From the cell containing the given text, extract its center point as (x, y) coordinate. 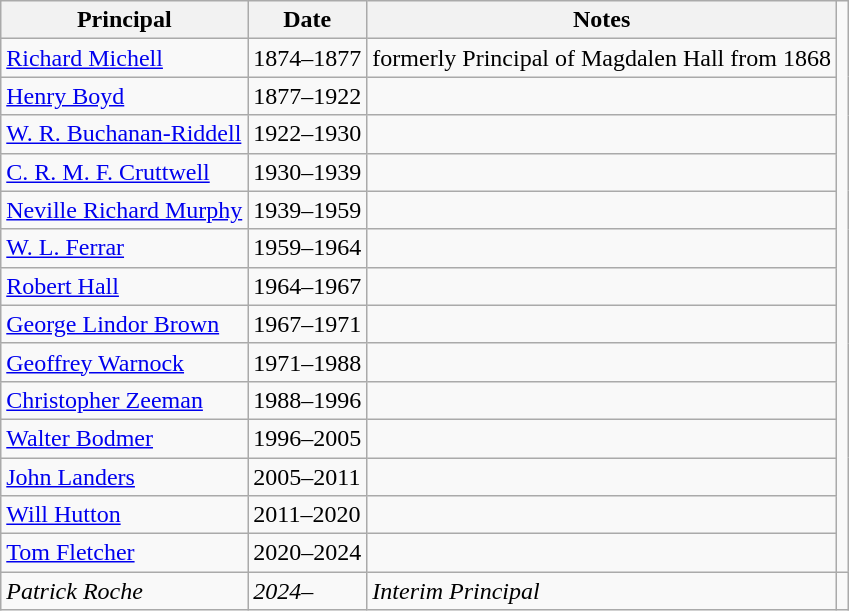
Principal (124, 20)
Richard Michell (124, 58)
2005–2011 (308, 477)
Geoffrey Warnock (124, 362)
1874–1877 (308, 58)
Robert Hall (124, 286)
John Landers (124, 477)
1877–1922 (308, 96)
1922–1930 (308, 134)
1967–1971 (308, 324)
1930–1939 (308, 172)
Henry Boyd (124, 96)
Neville Richard Murphy (124, 210)
1964–1967 (308, 286)
Date (308, 20)
2020–2024 (308, 553)
Walter Bodmer (124, 438)
C. R. M. F. Cruttwell (124, 172)
2024– (308, 591)
W. L. Ferrar (124, 248)
Notes (602, 20)
1959–1964 (308, 248)
Patrick Roche (124, 591)
Tom Fletcher (124, 553)
formerly Principal of Magdalen Hall from 1868 (602, 58)
Will Hutton (124, 515)
Christopher Zeeman (124, 400)
1939–1959 (308, 210)
1988–1996 (308, 400)
W. R. Buchanan-Riddell (124, 134)
Interim Principal (602, 591)
George Lindor Brown (124, 324)
1996–2005 (308, 438)
2011–2020 (308, 515)
1971–1988 (308, 362)
